Scan for the cell matching the given text and deliver its [x, y] coordinate at center. 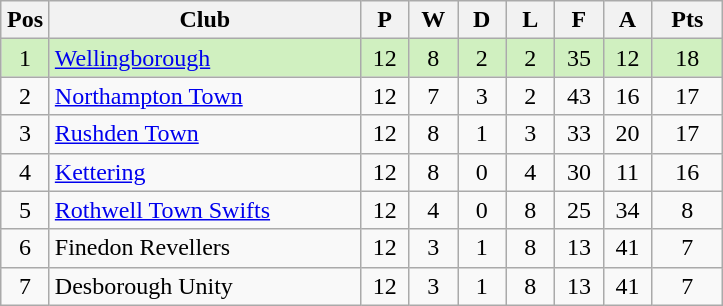
F [580, 20]
Pos [26, 20]
35 [580, 58]
Rushden Town [204, 134]
25 [580, 210]
Club [204, 20]
5 [26, 210]
L [530, 20]
6 [26, 248]
11 [628, 172]
30 [580, 172]
W [434, 20]
P [384, 20]
D [482, 20]
A [628, 20]
Northampton Town [204, 96]
20 [628, 134]
Wellingborough [204, 58]
Pts [688, 20]
18 [688, 58]
Desborough Unity [204, 286]
Rothwell Town Swifts [204, 210]
34 [628, 210]
Kettering [204, 172]
Finedon Revellers [204, 248]
43 [580, 96]
33 [580, 134]
